Find where the given text appears and provide that cell's center as [x, y] coordinate. 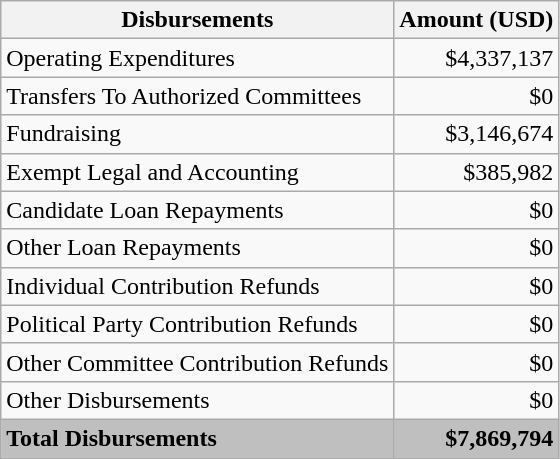
$7,869,794 [476, 438]
Political Party Contribution Refunds [198, 324]
Individual Contribution Refunds [198, 286]
Disbursements [198, 20]
$4,337,137 [476, 58]
Other Loan Repayments [198, 248]
Operating Expenditures [198, 58]
Other Disbursements [198, 400]
Amount (USD) [476, 20]
Other Committee Contribution Refunds [198, 362]
$3,146,674 [476, 134]
Candidate Loan Repayments [198, 210]
Total Disbursements [198, 438]
Transfers To Authorized Committees [198, 96]
Fundraising [198, 134]
$385,982 [476, 172]
Exempt Legal and Accounting [198, 172]
